Return the [x, y] coordinate for the center point of the cell that contains the specified text.  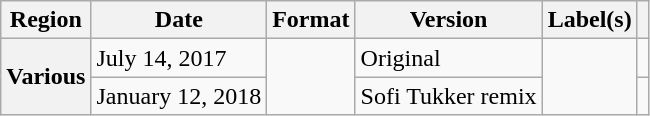
July 14, 2017 [179, 58]
Region [46, 20]
Version [448, 20]
Date [179, 20]
Label(s) [590, 20]
Sofi Tukker remix [448, 96]
Format [311, 20]
January 12, 2018 [179, 96]
Various [46, 77]
Original [448, 58]
